Extract the [x, y] coordinate from the center of the cell holding the provided text.  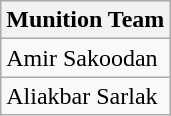
Aliakbar Sarlak [86, 96]
Munition Team [86, 20]
Amir Sakoodan [86, 58]
